Provide the (x, y) coordinate of the cell's center where the given text is located.  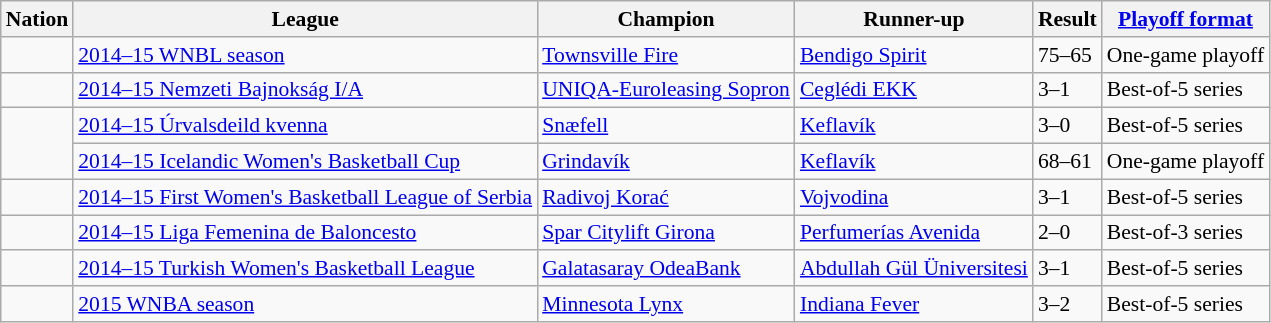
League (305, 19)
Radivoj Korać (666, 197)
Ceglédi EKK (914, 90)
Nation (37, 19)
Best-of-3 series (1186, 233)
Indiana Fever (914, 304)
Minnesota Lynx (666, 304)
2014–15 WNBL season (305, 55)
3–0 (1068, 126)
Result (1068, 19)
68–61 (1068, 162)
Vojvodina (914, 197)
Snæfell (666, 126)
Spar Citylift Girona (666, 233)
Abdullah Gül Üniversitesi (914, 269)
3–2 (1068, 304)
2014–15 First Women's Basketball League of Serbia (305, 197)
Playoff format (1186, 19)
Runner-up (914, 19)
2–0 (1068, 233)
2014–15 Icelandic Women's Basketball Cup (305, 162)
Perfumerías Avenida (914, 233)
Townsville Fire (666, 55)
UNIQA-Euroleasing Sopron (666, 90)
Champion (666, 19)
2014–15 Úrvalsdeild kvenna (305, 126)
Galatasaray OdeaBank (666, 269)
75–65 (1068, 55)
2015 WNBA season (305, 304)
2014–15 Turkish Women's Basketball League (305, 269)
2014–15 Liga Femenina de Baloncesto (305, 233)
Grindavík (666, 162)
Bendigo Spirit (914, 55)
2014–15 Nemzeti Bajnokság I/A (305, 90)
